Search for the cell housing the specified text and yield its (x, y) center coordinate. 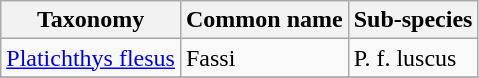
Fassi (264, 58)
Common name (264, 20)
Sub-species (413, 20)
Platichthys flesus (91, 58)
Taxonomy (91, 20)
P. f. luscus (413, 58)
